Search for the cell housing the specified text and yield its (x, y) center coordinate. 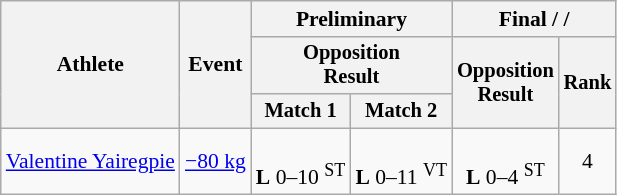
Final / / (534, 19)
Event (216, 64)
L 0–4 ST (506, 162)
Valentine Yairegpie (90, 162)
Athlete (90, 64)
Rank (588, 82)
4 (588, 162)
−80 kg (216, 162)
Match 1 (301, 111)
L 0–11 VT (401, 162)
Match 2 (401, 111)
L 0–10 ST (301, 162)
Preliminary (352, 19)
